Return the (X, Y) coordinate for the center point of the cell that contains the specified text.  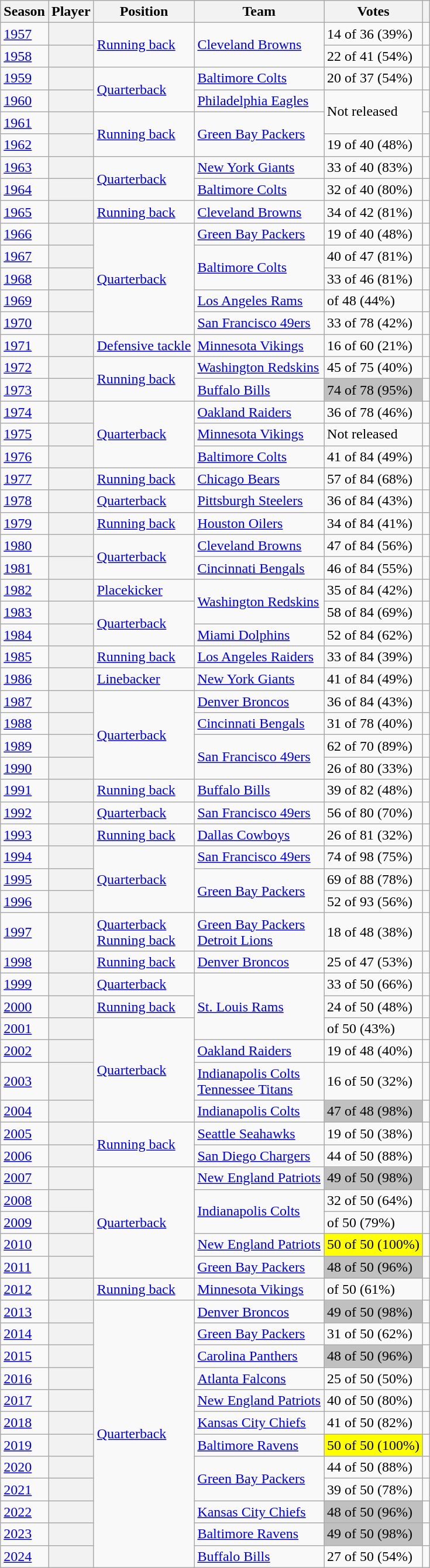
Linebacker (144, 679)
1990 (25, 768)
1971 (25, 346)
52 of 93 (56%) (373, 902)
33 of 84 (39%) (373, 657)
2015 (25, 1356)
Dallas Cowboys (259, 835)
1972 (25, 368)
22 of 41 (54%) (373, 56)
39 of 82 (48%) (373, 790)
1962 (25, 145)
35 of 84 (42%) (373, 590)
1986 (25, 679)
2022 (25, 1512)
19 of 48 (40%) (373, 1051)
Defensive tackle (144, 346)
2000 (25, 1006)
33 of 78 (42%) (373, 323)
2024 (25, 1556)
2003 (25, 1082)
2012 (25, 1289)
52 of 84 (62%) (373, 634)
2008 (25, 1200)
Indianapolis ColtsTennessee Titans (259, 1082)
18 of 48 (38%) (373, 932)
Chicago Bears (259, 479)
39 of 50 (78%) (373, 1490)
2013 (25, 1311)
1974 (25, 412)
Season (25, 12)
1983 (25, 612)
1987 (25, 702)
1965 (25, 212)
1973 (25, 390)
1966 (25, 234)
32 of 50 (64%) (373, 1200)
of 50 (61%) (373, 1289)
San Diego Chargers (259, 1156)
1967 (25, 256)
2021 (25, 1490)
1989 (25, 746)
33 of 50 (66%) (373, 984)
2001 (25, 1029)
1977 (25, 479)
1959 (25, 78)
1995 (25, 879)
Pittsburgh Steelers (259, 501)
of 50 (79%) (373, 1222)
2018 (25, 1423)
1976 (25, 457)
Los Angeles Rams (259, 301)
58 of 84 (69%) (373, 612)
1997 (25, 932)
Seattle Seahawks (259, 1134)
2002 (25, 1051)
26 of 81 (32%) (373, 835)
1975 (25, 434)
1985 (25, 657)
16 of 50 (32%) (373, 1082)
1969 (25, 301)
1993 (25, 835)
1979 (25, 523)
19 of 50 (38%) (373, 1134)
1978 (25, 501)
1958 (25, 56)
40 of 50 (80%) (373, 1401)
1984 (25, 634)
2004 (25, 1111)
27 of 50 (54%) (373, 1556)
57 of 84 (68%) (373, 479)
1998 (25, 962)
1994 (25, 857)
2020 (25, 1467)
46 of 84 (55%) (373, 568)
36 of 78 (46%) (373, 412)
1999 (25, 984)
2007 (25, 1178)
2017 (25, 1401)
41 of 50 (82%) (373, 1423)
32 of 40 (80%) (373, 189)
14 of 36 (39%) (373, 34)
34 of 84 (41%) (373, 523)
2009 (25, 1222)
26 of 80 (33%) (373, 768)
2019 (25, 1445)
31 of 78 (40%) (373, 724)
1991 (25, 790)
Votes (373, 12)
Miami Dolphins (259, 634)
24 of 50 (48%) (373, 1006)
1981 (25, 568)
Placekicker (144, 590)
1996 (25, 902)
2023 (25, 1534)
Atlanta Falcons (259, 1378)
Los Angeles Raiders (259, 657)
1988 (25, 724)
QuarterbackRunning back (144, 932)
47 of 48 (98%) (373, 1111)
St. Louis Rams (259, 1006)
1970 (25, 323)
74 of 98 (75%) (373, 857)
1963 (25, 167)
Houston Oilers (259, 523)
1982 (25, 590)
2016 (25, 1378)
62 of 70 (89%) (373, 746)
Green Bay PackersDetroit Lions (259, 932)
20 of 37 (54%) (373, 78)
33 of 46 (81%) (373, 279)
of 50 (43%) (373, 1029)
2010 (25, 1245)
34 of 42 (81%) (373, 212)
1968 (25, 279)
40 of 47 (81%) (373, 256)
25 of 50 (50%) (373, 1378)
2005 (25, 1134)
1961 (25, 123)
Carolina Panthers (259, 1356)
16 of 60 (21%) (373, 346)
2014 (25, 1334)
Position (144, 12)
45 of 75 (40%) (373, 368)
Philadelphia Eagles (259, 101)
1964 (25, 189)
Team (259, 12)
1992 (25, 813)
56 of 80 (70%) (373, 813)
31 of 50 (62%) (373, 1334)
47 of 84 (56%) (373, 545)
2011 (25, 1267)
1980 (25, 545)
1957 (25, 34)
2006 (25, 1156)
33 of 40 (83%) (373, 167)
1960 (25, 101)
74 of 78 (95%) (373, 390)
Player (71, 12)
69 of 88 (78%) (373, 879)
25 of 47 (53%) (373, 962)
of 48 (44%) (373, 301)
